Output the (X, Y) coordinate of the center of the cell containing the given text.  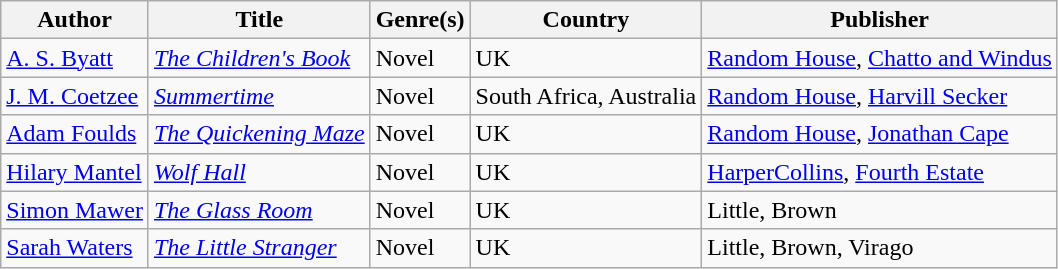
The Children's Book (259, 58)
HarperCollins, Fourth Estate (880, 172)
J. M. Coetzee (75, 96)
Little, Brown, Virago (880, 248)
Title (259, 20)
The Little Stranger (259, 248)
Hilary Mantel (75, 172)
The Glass Room (259, 210)
Random House, Chatto and Windus (880, 58)
Genre(s) (420, 20)
Sarah Waters (75, 248)
Adam Foulds (75, 134)
Country (586, 20)
Simon Mawer (75, 210)
Author (75, 20)
Random House, Harvill Secker (880, 96)
South Africa, Australia (586, 96)
Little, Brown (880, 210)
A. S. Byatt (75, 58)
Publisher (880, 20)
The Quickening Maze (259, 134)
Summertime (259, 96)
Wolf Hall (259, 172)
Random House, Jonathan Cape (880, 134)
